Output the [X, Y] coordinate of the center of the cell containing the given text.  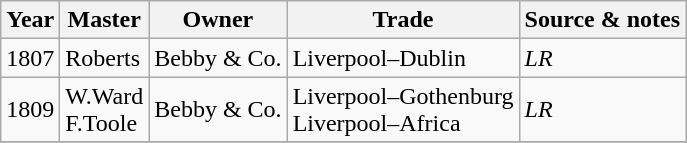
1807 [30, 58]
Owner [218, 20]
Source & notes [602, 20]
Trade [403, 20]
Roberts [104, 58]
Master [104, 20]
Liverpool–GothenburgLiverpool–Africa [403, 110]
Year [30, 20]
W.WardF.Toole [104, 110]
Liverpool–Dublin [403, 58]
1809 [30, 110]
